From the cell containing the given text, extract its center point as [x, y] coordinate. 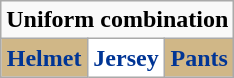
Helmet [44, 58]
Uniform combination [118, 20]
Pants [200, 58]
Jersey [126, 58]
